Locate the cell with the specified text and output its [X, Y] center coordinate. 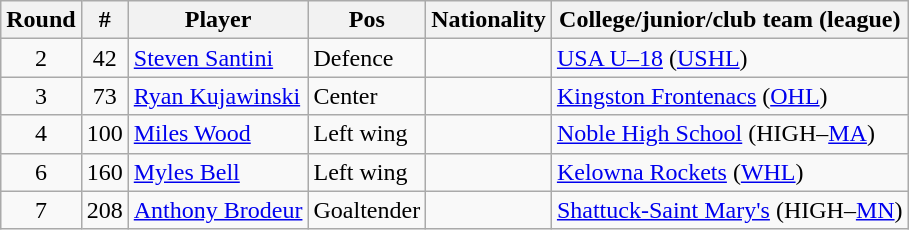
160 [104, 172]
Center [367, 96]
College/junior/club team (league) [730, 20]
Defence [367, 58]
Noble High School (HIGH–MA) [730, 134]
Round [41, 20]
3 [41, 96]
Nationality [489, 20]
42 [104, 58]
6 [41, 172]
Anthony Brodeur [218, 210]
USA U–18 (USHL) [730, 58]
Miles Wood [218, 134]
Kelowna Rockets (WHL) [730, 172]
Ryan Kujawinski [218, 96]
2 [41, 58]
Shattuck-Saint Mary's (HIGH–MN) [730, 210]
4 [41, 134]
Myles Bell [218, 172]
73 [104, 96]
# [104, 20]
Steven Santini [218, 58]
100 [104, 134]
7 [41, 210]
Pos [367, 20]
208 [104, 210]
Goaltender [367, 210]
Kingston Frontenacs (OHL) [730, 96]
Player [218, 20]
